Locate the cell with the specified text and output its [x, y] center coordinate. 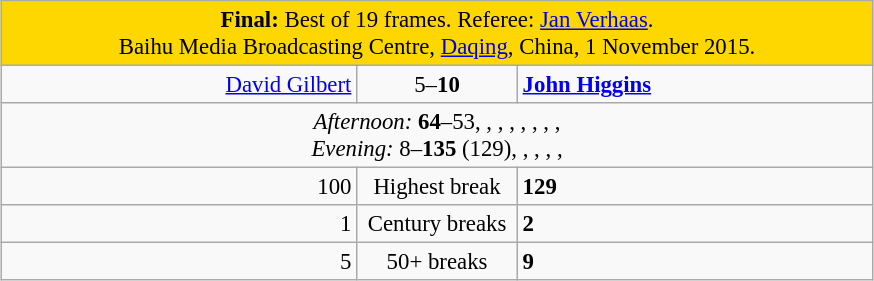
9 [695, 262]
5 [179, 262]
50+ breaks [438, 262]
129 [695, 187]
1 [179, 224]
John Higgins [695, 85]
2 [695, 224]
Final: Best of 19 frames. Referee: Jan Verhaas.Baihu Media Broadcasting Centre, Daqing, China, 1 November 2015. [437, 34]
Highest break [438, 187]
Century breaks [438, 224]
Afternoon: 64–53, , , , , , , , Evening: 8–135 (129), , , , , [437, 136]
David Gilbert [179, 85]
100 [179, 187]
5–10 [438, 85]
